Capture the cell that displays the provided text and extract its (X, Y) central coordinate. 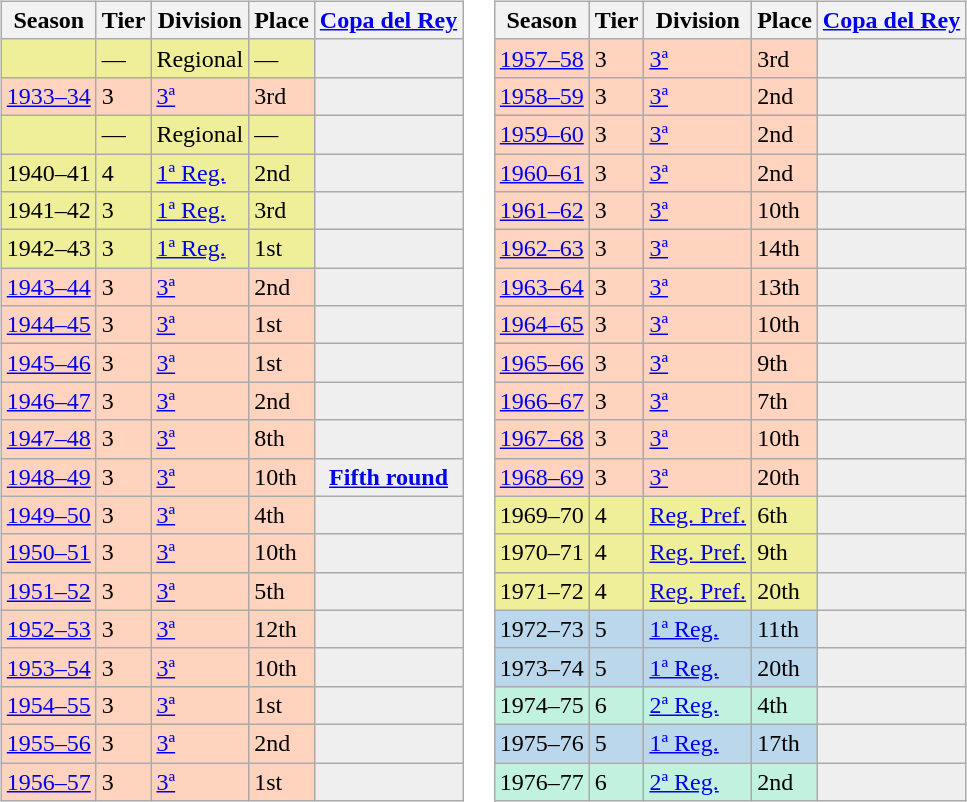
1965–66 (542, 363)
1975–76 (542, 743)
7th (785, 401)
14th (785, 249)
1947–48 (48, 439)
1933–34 (48, 96)
1970–71 (542, 553)
1974–75 (542, 705)
1964–65 (542, 325)
6th (785, 515)
1972–73 (542, 629)
1959–60 (542, 134)
1969–70 (542, 515)
1941–42 (48, 211)
12th (282, 629)
1973–74 (542, 667)
1944–45 (48, 325)
1953–54 (48, 667)
1962–63 (542, 249)
1955–56 (48, 743)
17th (785, 743)
1942–43 (48, 249)
1949–50 (48, 515)
1946–47 (48, 401)
1951–52 (48, 591)
1958–59 (542, 96)
1952–53 (48, 629)
1971–72 (542, 591)
1968–69 (542, 477)
1966–67 (542, 401)
1976–77 (542, 781)
1967–68 (542, 439)
1963–64 (542, 287)
13th (785, 287)
1948–49 (48, 477)
1960–61 (542, 173)
5th (282, 591)
1945–46 (48, 363)
1950–51 (48, 553)
1940–41 (48, 173)
1943–44 (48, 287)
1954–55 (48, 705)
11th (785, 629)
1957–58 (542, 58)
1961–62 (542, 211)
1956–57 (48, 781)
8th (282, 439)
Fifth round (388, 477)
